Search for the cell housing the specified text and yield its (X, Y) center coordinate. 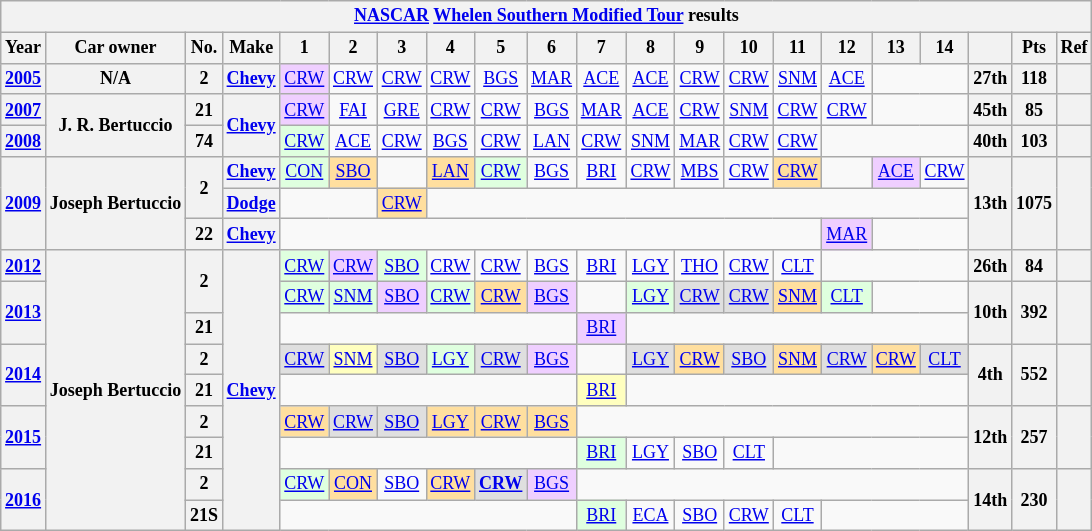
14 (944, 48)
2016 (24, 499)
12 (847, 48)
2012 (24, 266)
Year (24, 48)
27th (990, 78)
2014 (24, 375)
2015 (24, 437)
14th (990, 499)
11 (798, 48)
J. R. Bertuccio (115, 125)
3 (402, 48)
552 (1034, 375)
257 (1034, 437)
6 (552, 48)
Pts (1034, 48)
Car owner (115, 48)
13th (990, 204)
THO (700, 266)
2005 (24, 78)
4th (990, 375)
9 (700, 48)
N/A (115, 78)
4 (450, 48)
74 (204, 140)
230 (1034, 499)
22 (204, 234)
2007 (24, 110)
45th (990, 110)
10 (748, 48)
NASCAR Whelen Southern Modified Tour results (546, 16)
8 (650, 48)
13 (896, 48)
Make (251, 48)
FAI (354, 110)
Ref (1074, 48)
ECA (650, 516)
392 (1034, 312)
2009 (24, 204)
No. (204, 48)
5 (501, 48)
Dodge (251, 204)
GRE (402, 110)
84 (1034, 266)
12th (990, 437)
85 (1034, 110)
21S (204, 516)
2013 (24, 312)
2008 (24, 140)
26th (990, 266)
103 (1034, 140)
7 (601, 48)
1075 (1034, 204)
MBS (700, 172)
1 (304, 48)
118 (1034, 78)
10th (990, 312)
40th (990, 140)
